Find where the given text appears and provide that cell's center as [x, y] coordinate. 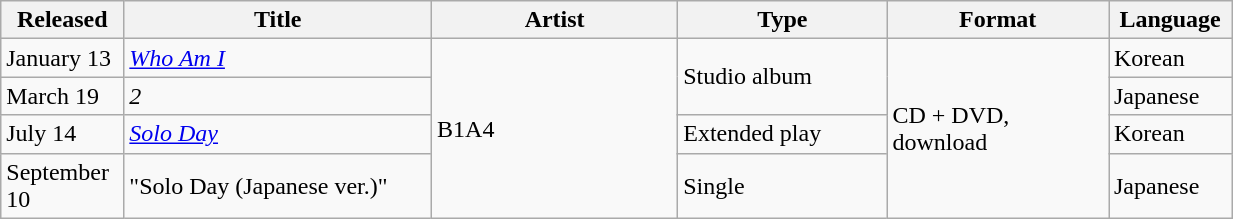
September 10 [62, 186]
Released [62, 20]
July 14 [62, 134]
Artist [555, 20]
March 19 [62, 96]
CD + DVD, download [998, 128]
Format [998, 20]
January 13 [62, 58]
Title [278, 20]
Single [782, 186]
Solo Day [278, 134]
"Solo Day (Japanese ver.)" [278, 186]
Who Am I [278, 58]
Studio album [782, 77]
Language [1170, 20]
Type [782, 20]
Extended play [782, 134]
2 [278, 96]
B1A4 [555, 128]
